Return (x, y) of the center of cell containing provided text 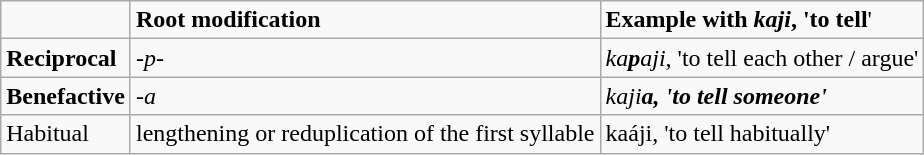
kapaji, 'to tell each other / argue' (762, 58)
kaáji, 'to tell habitually' (762, 134)
kajia, 'to tell someone' (762, 96)
-p- (365, 58)
Reciprocal (66, 58)
Benefactive (66, 96)
Habitual (66, 134)
Example with kaji, 'to tell' (762, 20)
-a (365, 96)
lengthening or reduplication of the first syllable (365, 134)
Root modification (365, 20)
